For the text-containing cell, return its midpoint in (x, y) coordinate format. 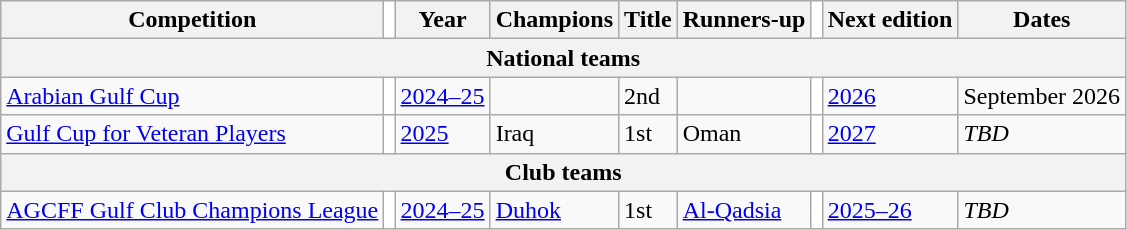
Duhok (554, 210)
Competition (192, 20)
Champions (554, 20)
2025–26 (890, 210)
Title (648, 20)
Arabian Gulf Cup (192, 96)
Gulf Cup for Veteran Players (192, 134)
Next edition (890, 20)
Dates (1042, 20)
September 2026 (1042, 96)
Al-Qadsia (744, 210)
Iraq (554, 134)
2027 (890, 134)
2025 (442, 134)
AGCFF Gulf Club Champions League (192, 210)
2nd (648, 96)
Oman (744, 134)
Club teams (564, 172)
2026 (890, 96)
Year (442, 20)
Runners-up (744, 20)
National teams (564, 58)
